Identify which cell holds the provided text, then report its [X, Y] central coordinate. 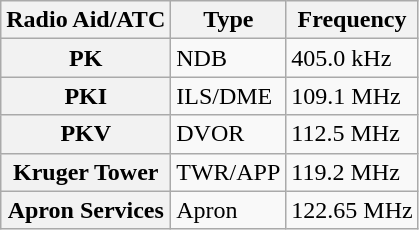
Radio Aid/ATC [86, 20]
Apron Services [86, 210]
405.0 kHz [352, 58]
TWR/APP [228, 172]
112.5 MHz [352, 134]
PKI [86, 96]
Apron [228, 210]
Type [228, 20]
119.2 MHz [352, 172]
PKV [86, 134]
NDB [228, 58]
109.1 MHz [352, 96]
PK [86, 58]
122.65 MHz [352, 210]
Frequency [352, 20]
Kruger Tower [86, 172]
ILS/DME [228, 96]
DVOR [228, 134]
